Provide the [x, y] coordinate of the cell's center where the given text is located.  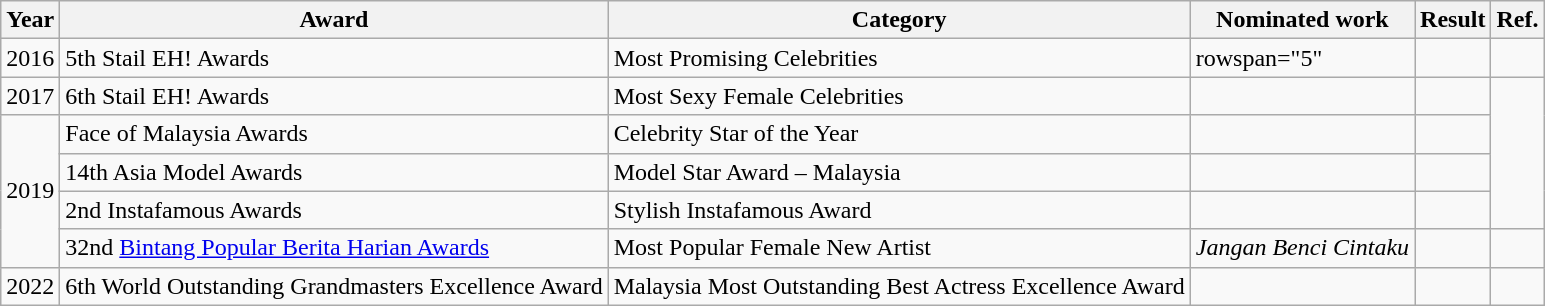
6th Stail EH! Awards [334, 96]
Category [899, 20]
Result [1453, 20]
2019 [30, 191]
Stylish Instafamous Award [899, 210]
Most Promising Celebrities [899, 58]
5th Stail EH! Awards [334, 58]
Most Popular Female New Artist [899, 248]
2022 [30, 286]
2017 [30, 96]
rowspan="5" [1302, 58]
2016 [30, 58]
Most Sexy Female Celebrities [899, 96]
Award [334, 20]
32nd Bintang Popular Berita Harian Awards [334, 248]
Ref. [1518, 20]
6th World Outstanding Grandmasters Excellence Award [334, 286]
Malaysia Most Outstanding Best Actress Excellence Award [899, 286]
14th Asia Model Awards [334, 172]
Model Star Award – Malaysia [899, 172]
Celebrity Star of the Year [899, 134]
Nominated work [1302, 20]
Face of Malaysia Awards [334, 134]
Year [30, 20]
Jangan Benci Cintaku [1302, 248]
2nd Instafamous Awards [334, 210]
